Return the [x, y] coordinate for the center point of the cell that contains the specified text.  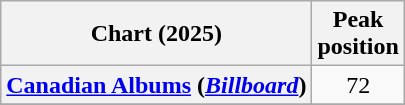
72 [358, 85]
Chart (2025) [156, 34]
Canadian Albums (Billboard) [156, 85]
Peakposition [358, 34]
